Determine the [X, Y] coordinate at the center of the cell enclosing the given text.  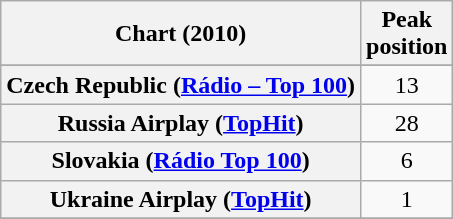
Russia Airplay (TopHit) [181, 123]
6 [407, 161]
Ukraine Airplay (TopHit) [181, 199]
13 [407, 85]
Chart (2010) [181, 34]
Slovakia (Rádio Top 100) [181, 161]
1 [407, 199]
28 [407, 123]
Peakposition [407, 34]
Czech Republic (Rádio – Top 100) [181, 85]
